Return (X, Y) of the center of cell containing provided text 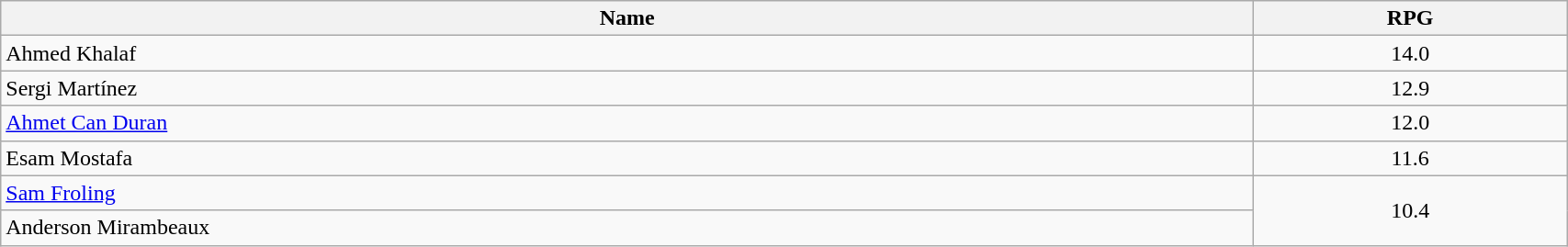
Sergi Martínez (627, 88)
12.0 (1411, 123)
RPG (1411, 18)
Sam Froling (627, 193)
Ahmed Khalaf (627, 53)
Name (627, 18)
11.6 (1411, 158)
14.0 (1411, 53)
Anderson Mirambeaux (627, 228)
Ahmet Can Duran (627, 123)
10.4 (1411, 210)
12.9 (1411, 88)
Esam Mostafa (627, 158)
